Scan for the cell matching the given text and deliver its [x, y] coordinate at center. 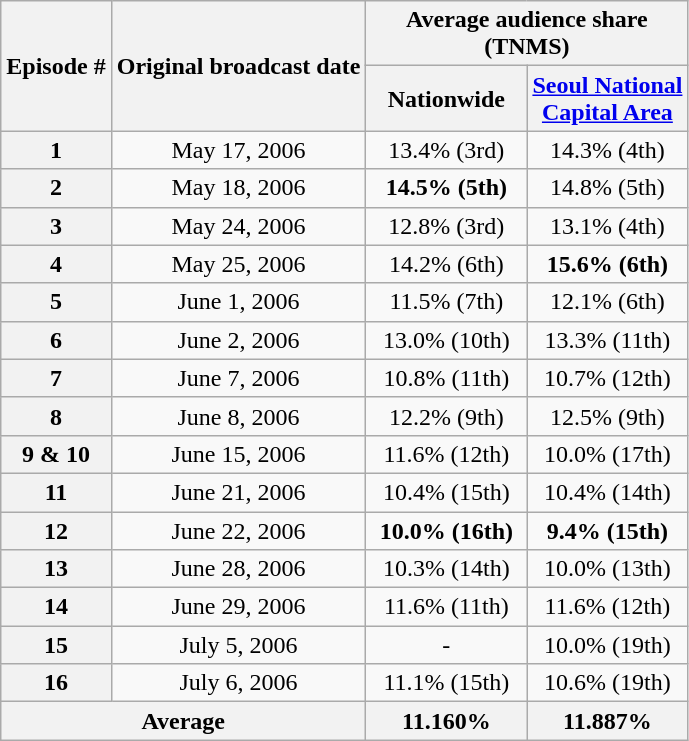
11.5% (7th) [446, 302]
12.8% (3rd) [446, 226]
15 [56, 645]
3 [56, 226]
1 [56, 150]
5 [56, 302]
June 21, 2006 [238, 492]
16 [56, 683]
9.4% (15th) [608, 531]
10.0% (17th) [608, 454]
June 29, 2006 [238, 607]
Nationwide [446, 98]
June 28, 2006 [238, 569]
June 22, 2006 [238, 531]
May 18, 2006 [238, 188]
13.4% (3rd) [446, 150]
July 6, 2006 [238, 683]
10.0% (16th) [446, 531]
13 [56, 569]
Seoul National Capital Area [608, 98]
10.0% (13th) [608, 569]
Episode # [56, 66]
13.3% (11th) [608, 340]
11.1% (15th) [446, 683]
15.6% (6th) [608, 264]
14.8% (5th) [608, 188]
14.2% (6th) [446, 264]
Average audience share (TNMS) [527, 34]
10.0% (19th) [608, 645]
11 [56, 492]
June 2, 2006 [238, 340]
June 8, 2006 [238, 416]
11.6% (11th) [446, 607]
June 7, 2006 [238, 378]
10.7% (12th) [608, 378]
10.4% (14th) [608, 492]
- [446, 645]
14 [56, 607]
2 [56, 188]
12.5% (9th) [608, 416]
July 5, 2006 [238, 645]
Average [184, 721]
9 & 10 [56, 454]
10.4% (15th) [446, 492]
14.3% (4th) [608, 150]
June 15, 2006 [238, 454]
12 [56, 531]
6 [56, 340]
May 17, 2006 [238, 150]
12.1% (6th) [608, 302]
Original broadcast date [238, 66]
13.1% (4th) [608, 226]
14.5% (5th) [446, 188]
June 1, 2006 [238, 302]
12.2% (9th) [446, 416]
10.6% (19th) [608, 683]
4 [56, 264]
7 [56, 378]
May 25, 2006 [238, 264]
10.3% (14th) [446, 569]
10.8% (11th) [446, 378]
8 [56, 416]
13.0% (10th) [446, 340]
11.160% [446, 721]
May 24, 2006 [238, 226]
11.887% [608, 721]
